Determine the [X, Y] coordinate at the center of the cell enclosing the given text.  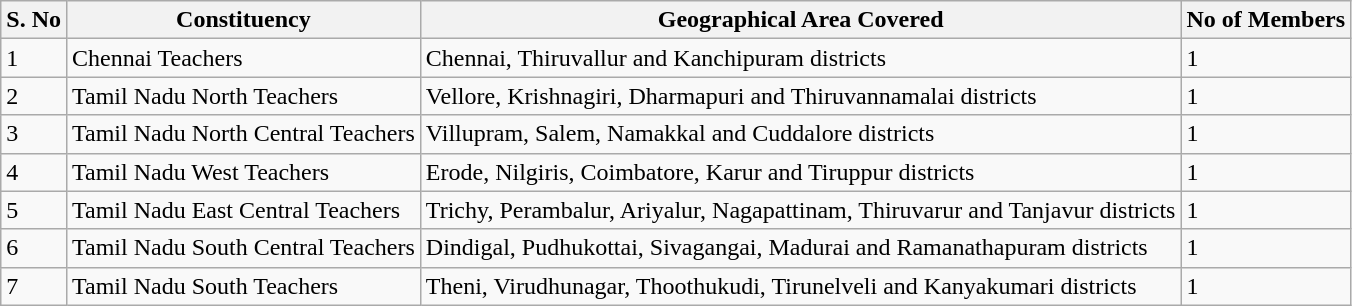
Tamil Nadu North Teachers [243, 96]
Erode, Nilgiris, Coimbatore, Karur and Tiruppur districts [800, 172]
Tamil Nadu West Teachers [243, 172]
Tamil Nadu South Central Teachers [243, 248]
Chennai Teachers [243, 58]
4 [34, 172]
3 [34, 134]
Chennai, Thiruvallur and Kanchipuram districts [800, 58]
Tamil Nadu East Central Teachers [243, 210]
No of Members [1266, 20]
Villupram, Salem, Namakkal and Cuddalore districts [800, 134]
7 [34, 286]
S. No [34, 20]
Tamil Nadu North Central Teachers [243, 134]
Theni, Virudhunagar, Thoothukudi, Tirunelveli and Kanyakumari districts [800, 286]
Vellore, Krishnagiri, Dharmapuri and Thiruvannamalai districts [800, 96]
Tamil Nadu South Teachers [243, 286]
2 [34, 96]
Dindigal, Pudhukottai, Sivagangai, Madurai and Ramanathapuram districts [800, 248]
5 [34, 210]
Constituency [243, 20]
Trichy, Perambalur, Ariyalur, Nagapattinam, Thiruvarur and Tanjavur districts [800, 210]
6 [34, 248]
Geographical Area Covered [800, 20]
